Return [x, y] of the center of cell containing provided text 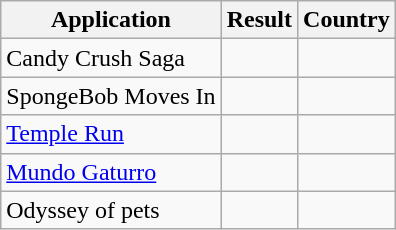
Mundo Gaturro [111, 172]
Result [259, 20]
Candy Crush Saga [111, 58]
SpongeBob Moves In [111, 96]
Temple Run [111, 134]
Odyssey of pets [111, 210]
Application [111, 20]
Country [347, 20]
